Determine the (X, Y) coordinate at the center of the cell enclosing the given text.  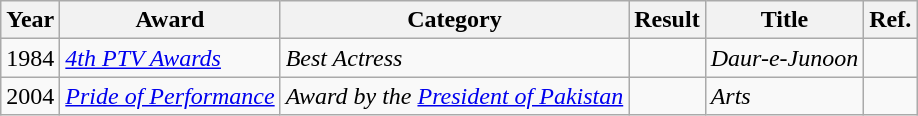
Ref. (890, 20)
2004 (30, 96)
Award (170, 20)
Year (30, 20)
Arts (784, 96)
Pride of Performance (170, 96)
Best Actress (454, 58)
Category (454, 20)
Result (667, 20)
Award by the President of Pakistan (454, 96)
1984 (30, 58)
4th PTV Awards (170, 58)
Title (784, 20)
Daur-e-Junoon (784, 58)
